Pinpoint the cell where the given text exists, returning its (x, y) midpoint coordinate. 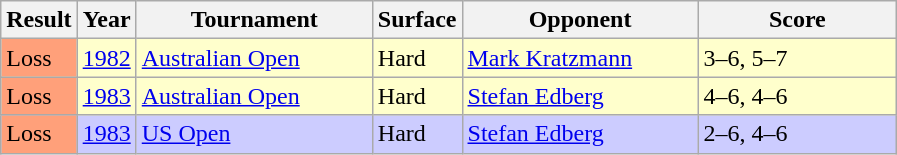
Score (798, 20)
Opponent (580, 20)
Year (106, 20)
3–6, 5–7 (798, 58)
Surface (417, 20)
4–6, 4–6 (798, 96)
US Open (254, 134)
2–6, 4–6 (798, 134)
Mark Kratzmann (580, 58)
1982 (106, 58)
Tournament (254, 20)
Result (39, 20)
